Scan for the cell matching the given text and deliver its (X, Y) coordinate at center. 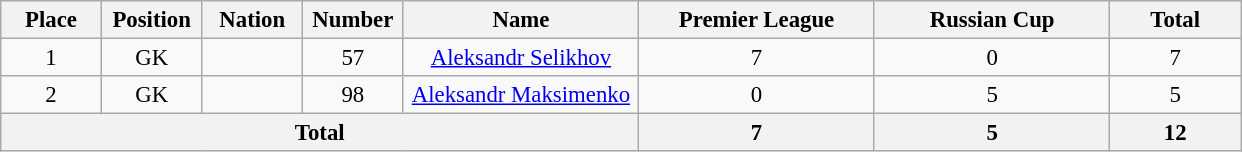
Premier League (757, 20)
1 (52, 58)
2 (52, 95)
Name (521, 20)
57 (354, 58)
12 (1176, 133)
Russian Cup (992, 20)
Aleksandr Selikhov (521, 58)
Nation (252, 20)
Number (354, 20)
Position (152, 20)
98 (354, 95)
Aleksandr Maksimenko (521, 95)
Place (52, 20)
